Detect which cell encompasses the target text, then output its [x, y] center coordinate. 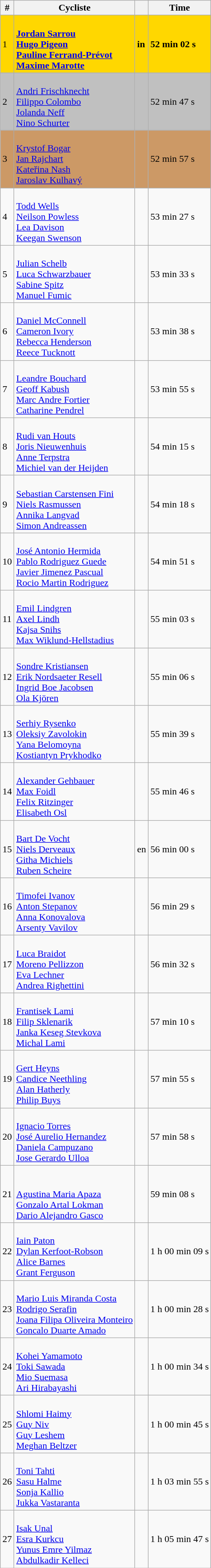
Daniel McConnell Cameron Ivory Rebecca Henderson Reece Tucknott [75, 331]
16 [7, 907]
12 [7, 677]
19 [7, 1079]
Shlomi Haimy Guy Niv Guy Leshem Meghan Beltzer [75, 1424]
Jordan Sarrou Hugo Pigeon Pauline Ferrand-Prévot Maxime Marotte [75, 44]
Serhiy Rysenko Oleksiy Zavolokin Yana Belomoyna Kostiantyn Prykhodko [75, 734]
9 [7, 504]
Sebastian Carstensen Fini Niels Rasmussen Annika Langvad Simon Andreassen [75, 504]
27 [7, 1539]
Agustina Maria Apaza Gonzalo Artal Lokman Dario Alejandro Gasco [75, 1194]
Toni Tahti Sasu Halme Sonja Kallio Jukka Vastaranta [75, 1481]
Ignacio Torres José Aurelio Hernandez Daniela Campuzano Jose Gerardo Ulloa [75, 1137]
Cycliste [75, 8]
Julian Schelb Luca Schwarzbauer Sabine Spitz Manuel Fumic [75, 274]
56 min 32 s [180, 964]
11 [7, 619]
15 [7, 849]
José Antonio Hermida Pablo Rodriguez Guede Javier Jimenez Pascual Rocio Martin Rodriguez [75, 561]
5 [7, 274]
en [141, 849]
56 min 29 s [180, 907]
52 min 47 s [180, 102]
6 [7, 331]
1 h 00 min 34 s [180, 1366]
54 min 51 s [180, 561]
Time [180, 8]
52 min 02 s [180, 44]
Isak Unal Esra Kurkcu Yunus Emre Yilmaz Abdulkadir Kelleci [75, 1539]
20 [7, 1137]
1 [7, 44]
in [141, 44]
23 [7, 1309]
Emil Lindgren Axel Lindh Kajsa Snihs Max Wiklund-Hellstadius [75, 619]
3 [7, 159]
13 [7, 734]
53 min 27 s [180, 217]
55 min 46 s [180, 792]
22 [7, 1251]
1 h 00 min 28 s [180, 1309]
Timofei Ivanov Anton Stepanov Anna Konovalova Arsenty Vavilov [75, 907]
4 [7, 217]
56 min 00 s [180, 849]
26 [7, 1481]
53 min 38 s [180, 331]
57 min 58 s [180, 1137]
Leandre Bouchard Geoff Kabush Marc Andre Fortier Catharine Pendrel [75, 389]
57 min 10 s [180, 1022]
Kohei Yamamoto Toki Sawada Mio Suemasa Ari Hirabayashi [75, 1366]
Mario Luis Miranda Costa Rodrigo Serafin Joana Filipa Oliveira Monteiro Goncalo Duarte Amado [75, 1309]
Andri Frischknecht Filippo Colombo Jolanda Neff Nino Schurter [75, 102]
55 min 06 s [180, 677]
54 min 18 s [180, 504]
17 [7, 964]
Iain Paton Dylan Kerfoot-Robson Alice Barnes Grant Ferguson [75, 1251]
53 min 33 s [180, 274]
1 h 00 min 09 s [180, 1251]
Luca Braidot Moreno Pellizzon Eva Lechner Andrea Righettini [75, 964]
53 min 55 s [180, 389]
55 min 39 s [180, 734]
Bart De Vocht Niels Derveaux Githa Michiels Ruben Scheire [75, 849]
Alexander Gehbauer Max Foidl Felix Ritzinger Elisabeth Osl [75, 792]
Sondre Kristiansen Erik Nordsaeter Resell Ingrid Boe Jacobsen Ola Kjören [75, 677]
Krystof Bogar Jan Rajchart Kateřina Nash Jaroslav Kulhavý [75, 159]
52 min 57 s [180, 159]
25 [7, 1424]
# [7, 8]
1 h 05 min 47 s [180, 1539]
10 [7, 561]
Frantisek Lami Filip Sklenarik Janka Keseg Stevkova Michal Lami [75, 1022]
1 h 00 min 45 s [180, 1424]
18 [7, 1022]
8 [7, 446]
Gert Heyns Candice Neethling Alan Hatherly Philip Buys [75, 1079]
59 min 08 s [180, 1194]
2 [7, 102]
54 min 15 s [180, 446]
7 [7, 389]
14 [7, 792]
1 h 03 min 55 s [180, 1481]
57 min 55 s [180, 1079]
24 [7, 1366]
Rudi van Houts Joris Nieuwenhuis Anne Terpstra Michiel van der Heijden [75, 446]
55 min 03 s [180, 619]
Todd Wells Neilson Powless Lea Davison Keegan Swenson [75, 217]
21 [7, 1194]
